Capture the cell that displays the provided text and extract its [x, y] central coordinate. 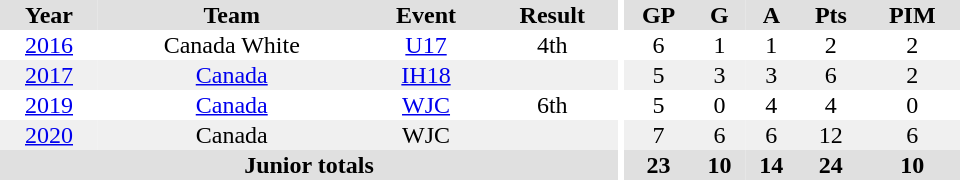
PIM [912, 15]
U17 [426, 45]
Pts [830, 15]
2020 [49, 135]
GP [659, 15]
Junior totals [309, 165]
12 [830, 135]
24 [830, 165]
4th [552, 45]
Team [232, 15]
14 [771, 165]
Result [552, 15]
6th [552, 105]
Year [49, 15]
Event [426, 15]
A [771, 15]
G [719, 15]
2017 [49, 75]
23 [659, 165]
IH18 [426, 75]
7 [659, 135]
2016 [49, 45]
2019 [49, 105]
Canada White [232, 45]
